From the cell containing the given text, extract its center point as [x, y] coordinate. 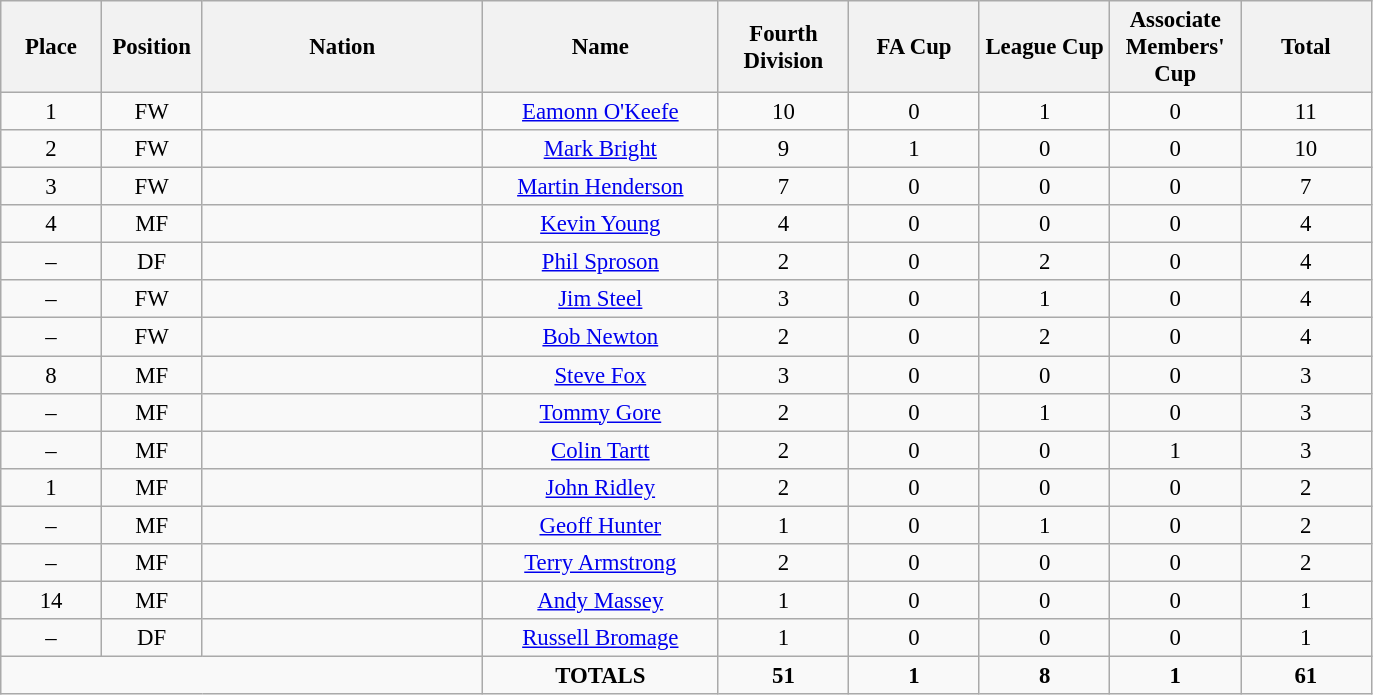
Mark Bright [601, 149]
TOTALS [601, 675]
Total [1306, 47]
Andy Massey [601, 600]
FA Cup [914, 47]
Steve Fox [601, 375]
Jim Steel [601, 299]
11 [1306, 112]
Nation [342, 47]
Colin Tartt [601, 450]
61 [1306, 675]
Fourth Division [784, 47]
Position [152, 47]
14 [52, 600]
League Cup [1044, 47]
Eamonn O'Keefe [601, 112]
Geoff Hunter [601, 525]
Martin Henderson [601, 187]
51 [784, 675]
Associate Members' Cup [1176, 47]
Kevin Young [601, 224]
Place [52, 47]
9 [784, 149]
Phil Sproson [601, 262]
Terry Armstrong [601, 563]
Russell Bromage [601, 638]
Bob Newton [601, 337]
Name [601, 47]
John Ridley [601, 487]
Tommy Gore [601, 412]
